Output the [x, y] coordinate of the center of the cell containing the given text.  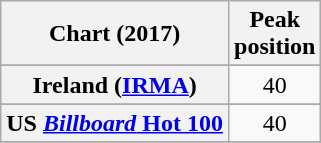
US Billboard Hot 100 [115, 123]
Chart (2017) [115, 34]
Peak position [275, 34]
Ireland (IRMA) [115, 85]
